Provide the (x, y) coordinate of the cell's center where the given text is located.  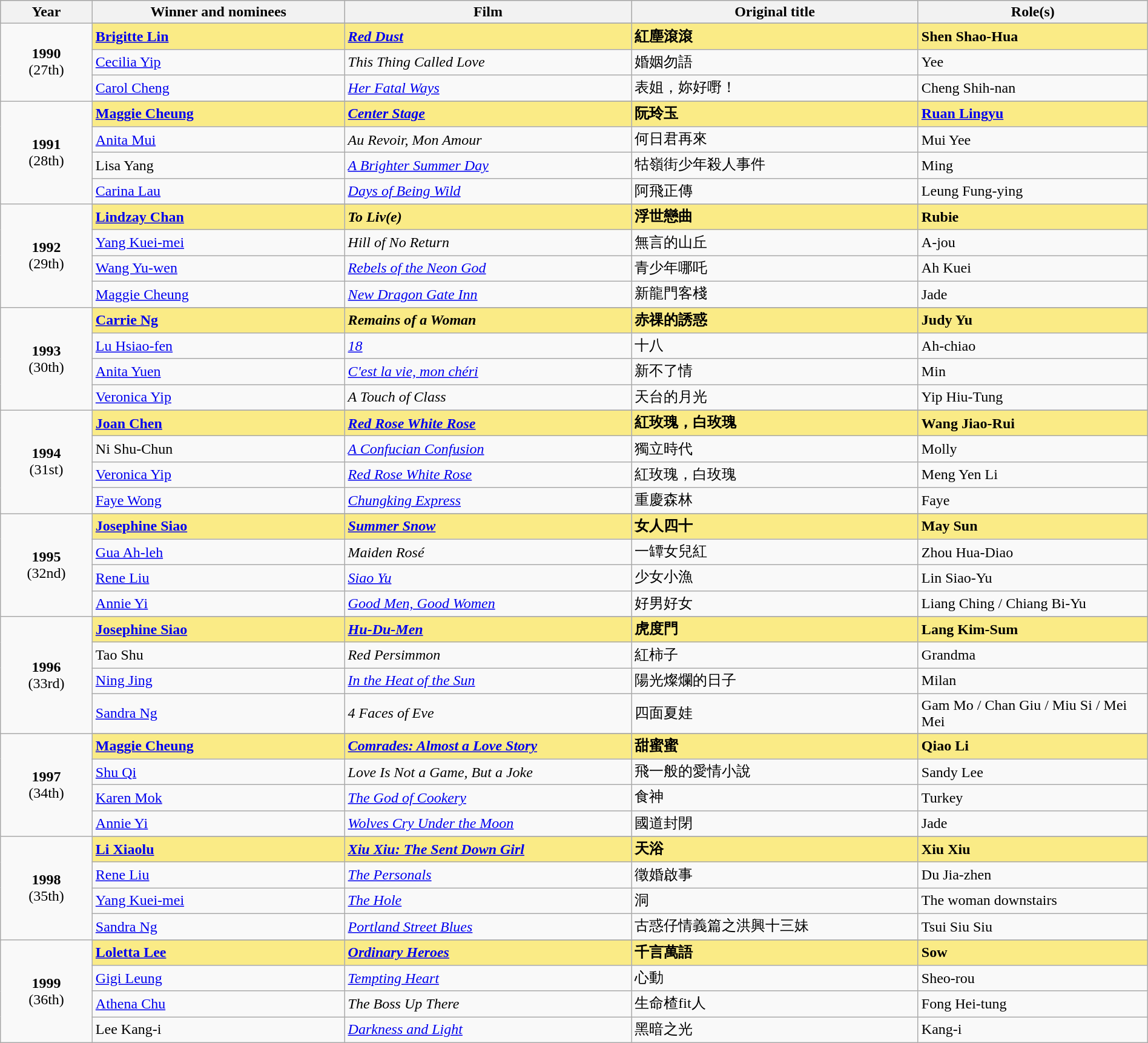
洞 (775, 901)
Tsui Siu Siu (1033, 927)
This Thing Called Love (488, 62)
Du Jia-zhen (1033, 875)
Gigi Leung (218, 979)
Carrie Ng (218, 320)
A Touch of Class (488, 397)
Lisa Yang (218, 166)
Gam Mo / Chan Giu / Miu Si / Mei Mei (1033, 714)
Wang Yu-wen (218, 269)
Judy Yu (1033, 320)
紅柿子 (775, 655)
Ordinary Heroes (488, 952)
Lu Hsiao-fen (218, 346)
1998(35th) (47, 888)
Grandma (1033, 655)
Ah-chiao (1033, 346)
Turkey (1033, 798)
Portland Street Blues (488, 927)
Winner and nominees (218, 12)
In the Heat of the Sun (488, 681)
Cheng Shih-nan (1033, 88)
Rebels of the Neon God (488, 269)
Leung Fung-ying (1033, 191)
Shen Shao-Hua (1033, 36)
Yee (1033, 62)
千言萬語 (775, 952)
陽光燦爛的日子 (775, 681)
Wolves Cry Under the Moon (488, 824)
好男好女 (775, 603)
Summer Snow (488, 527)
Her Fatal Ways (488, 88)
Original title (775, 12)
1992(29th) (47, 256)
1991(28th) (47, 152)
Faye Wong (218, 500)
Comrades: Almost a Love Story (488, 746)
Tao Shu (218, 655)
甜蜜蜜 (775, 746)
紅塵滾滾 (775, 36)
Yip Hiu-Tung (1033, 397)
18 (488, 346)
Hu-Du-Men (488, 630)
獨立時代 (775, 449)
Kang-i (1033, 1030)
Athena Chu (218, 1004)
1997(34th) (47, 784)
The Personals (488, 875)
Center Stage (488, 114)
1993(30th) (47, 359)
1999(36th) (47, 991)
Faye (1033, 500)
To Liv(e) (488, 217)
Xiu Xiu (1033, 849)
Rubie (1033, 217)
Days of Being Wild (488, 191)
黑暗之光 (775, 1030)
虎度門 (775, 630)
Lang Kim-Sum (1033, 630)
Shu Qi (218, 772)
New Dragon Gate Inn (488, 294)
Film (488, 12)
女人四十 (775, 527)
The Hole (488, 901)
Ah Kuei (1033, 269)
The Boss Up There (488, 1004)
Brigitte Lin (218, 36)
Sandy Lee (1033, 772)
Ming (1033, 166)
Molly (1033, 449)
國道封閉 (775, 824)
少女小漁 (775, 578)
Red Persimmon (488, 655)
生命楂fit人 (775, 1004)
Liang Ching / Chiang Bi-Yu (1033, 603)
表姐，妳好嘢！ (775, 88)
1996(33rd) (47, 675)
Mui Yee (1033, 139)
Role(s) (1033, 12)
A Brighter Summer Day (488, 166)
青少年哪吒 (775, 269)
飛一般的愛情小說 (775, 772)
Zhou Hua-Diao (1033, 552)
天浴 (775, 849)
Carina Lau (218, 191)
食神 (775, 798)
Lin Siao-Yu (1033, 578)
Xiu Xiu: The Sent Down Girl (488, 849)
A Confucian Confusion (488, 449)
心動 (775, 979)
Darkness and Light (488, 1030)
The woman downstairs (1033, 901)
Loletta Lee (218, 952)
Sheo-rou (1033, 979)
Ni Shu-Chun (218, 449)
阮玲玉 (775, 114)
Tempting Heart (488, 979)
Red Dust (488, 36)
一罈女兒紅 (775, 552)
Au Revoir, Mon Amour (488, 139)
Anita Yuen (218, 372)
浮世戀曲 (775, 217)
Sow (1033, 952)
Meng Yen Li (1033, 475)
Ruan Lingyu (1033, 114)
Ning Jing (218, 681)
Year (47, 12)
天台的月光 (775, 397)
Gua Ah-leh (218, 552)
新龍門客棧 (775, 294)
Siao Yu (488, 578)
Milan (1033, 681)
新不了情 (775, 372)
Li Xiaolu (218, 849)
Wang Jiao-Rui (1033, 423)
古惑仔情義篇之洪興十三妹 (775, 927)
何日君再來 (775, 139)
牯嶺街少年殺人事件 (775, 166)
1994(31st) (47, 462)
The God of Cookery (488, 798)
Lindzay Chan (218, 217)
Hill of No Return (488, 242)
十八 (775, 346)
無言的山丘 (775, 242)
Joan Chen (218, 423)
赤祼的誘惑 (775, 320)
Maiden Rosé (488, 552)
Anita Mui (218, 139)
Karen Mok (218, 798)
婚姻勿語 (775, 62)
C'est la vie, mon chéri (488, 372)
四面夏娃 (775, 714)
Cecilia Yip (218, 62)
Love Is Not a Game, But a Joke (488, 772)
Good Men, Good Women (488, 603)
Remains of a Woman (488, 320)
1995(32nd) (47, 565)
May Sun (1033, 527)
1990(27th) (47, 62)
Lee Kang-i (218, 1030)
Chungking Express (488, 500)
4 Faces of Eve (488, 714)
Min (1033, 372)
Carol Cheng (218, 88)
徵婚啟事 (775, 875)
重慶森林 (775, 500)
Fong Hei-tung (1033, 1004)
阿飛正傳 (775, 191)
A-jou (1033, 242)
Qiao Li (1033, 746)
